Return the [x, y] coordinate for the center point of the cell that contains the specified text.  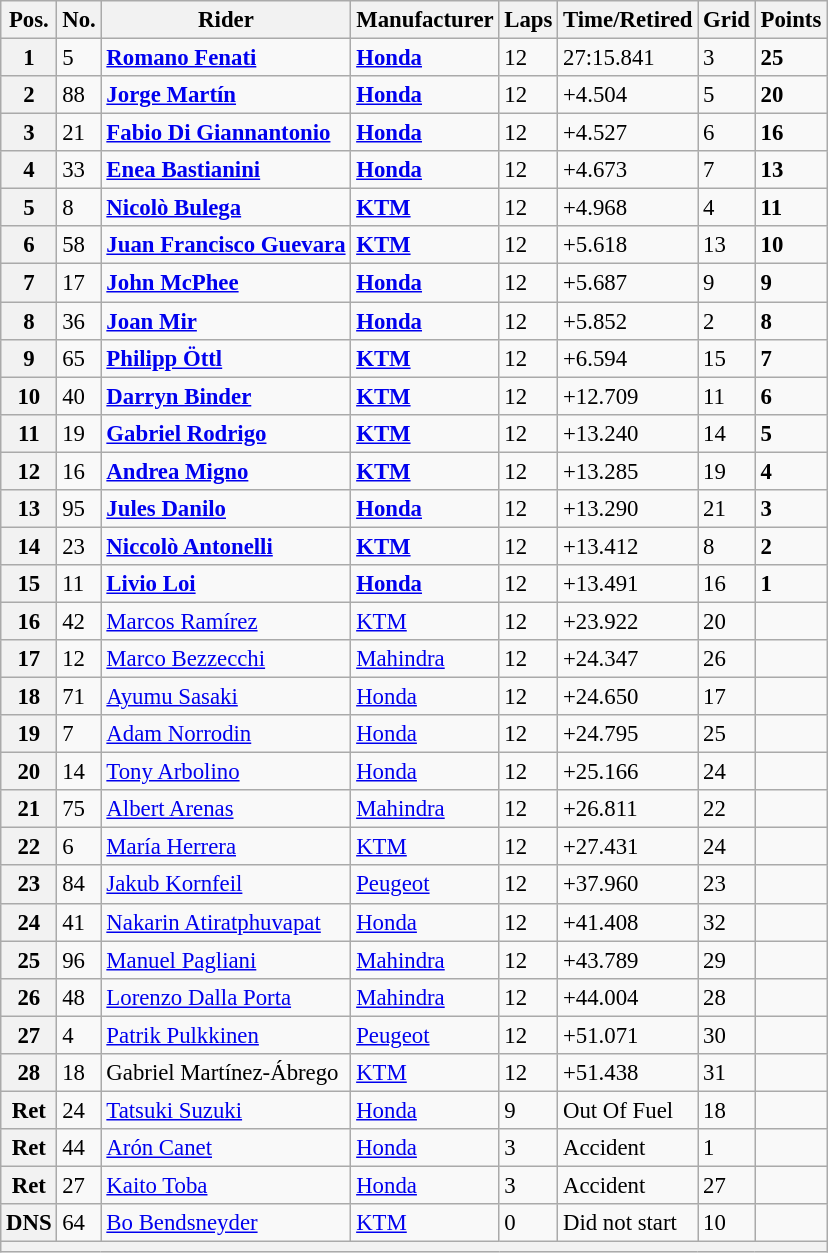
32 [726, 922]
58 [79, 245]
Jakub Kornfeil [226, 885]
Niccolò Antonelli [226, 546]
Time/Retired [628, 20]
María Herrera [226, 847]
Jules Danilo [226, 509]
+43.789 [628, 960]
30 [726, 1035]
Manuel Pagliani [226, 960]
44 [79, 1148]
Arón Canet [226, 1148]
Tony Arbolino [226, 772]
+5.852 [628, 321]
+4.504 [628, 95]
Fabio Di Giannantonio [226, 133]
+41.408 [628, 922]
Andrea Migno [226, 471]
33 [79, 170]
Jorge Martín [226, 95]
+4.673 [628, 170]
+13.290 [628, 509]
Enea Bastianini [226, 170]
+12.709 [628, 396]
+24.347 [628, 659]
Bo Bendsneyder [226, 1223]
Adam Norrodin [226, 734]
Did not start [628, 1223]
0 [528, 1223]
+6.594 [628, 358]
Livio Loi [226, 584]
+13.240 [628, 433]
42 [79, 621]
48 [79, 997]
+26.811 [628, 809]
Marcos Ramírez [226, 621]
41 [79, 922]
Marco Bezzecchi [226, 659]
29 [726, 960]
+51.438 [628, 1073]
+4.527 [628, 133]
Out Of Fuel [628, 1110]
No. [79, 20]
Pos. [29, 20]
Darryn Binder [226, 396]
+24.650 [628, 697]
Nakarin Atiratphuvapat [226, 922]
+44.004 [628, 997]
Patrik Pulkkinen [226, 1035]
31 [726, 1073]
Joan Mir [226, 321]
40 [79, 396]
John McPhee [226, 283]
88 [79, 95]
+4.968 [628, 208]
Tatsuki Suzuki [226, 1110]
27:15.841 [628, 58]
+25.166 [628, 772]
Ayumu Sasaki [226, 697]
Rider [226, 20]
+13.285 [628, 471]
95 [79, 509]
Lorenzo Dalla Porta [226, 997]
Romano Fenati [226, 58]
65 [79, 358]
Points [790, 20]
Gabriel Rodrigo [226, 433]
Nicolò Bulega [226, 208]
+23.922 [628, 621]
Albert Arenas [226, 809]
36 [79, 321]
71 [79, 697]
Laps [528, 20]
Kaito Toba [226, 1185]
+51.071 [628, 1035]
64 [79, 1223]
+27.431 [628, 847]
75 [79, 809]
+24.795 [628, 734]
+5.618 [628, 245]
96 [79, 960]
Philipp Öttl [226, 358]
+5.687 [628, 283]
84 [79, 885]
Manufacturer [425, 20]
+13.491 [628, 584]
Juan Francisco Guevara [226, 245]
Grid [726, 20]
+13.412 [628, 546]
Gabriel Martínez-Ábrego [226, 1073]
+37.960 [628, 885]
DNS [29, 1223]
